Return (x, y) of the center of cell containing provided text 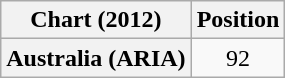
Position (238, 20)
Australia (ARIA) (96, 58)
92 (238, 58)
Chart (2012) (96, 20)
